Extract the (X, Y) coordinate from the center of the cell holding the provided text.  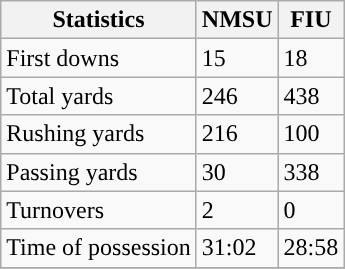
FIU (311, 20)
30 (237, 172)
NMSU (237, 20)
18 (311, 58)
Turnovers (99, 210)
First downs (99, 58)
216 (237, 134)
Total yards (99, 96)
100 (311, 134)
Time of possession (99, 248)
Rushing yards (99, 134)
Passing yards (99, 172)
31:02 (237, 248)
Statistics (99, 20)
438 (311, 96)
246 (237, 96)
338 (311, 172)
0 (311, 210)
2 (237, 210)
15 (237, 58)
28:58 (311, 248)
